Search for the cell housing the specified text and yield its [x, y] center coordinate. 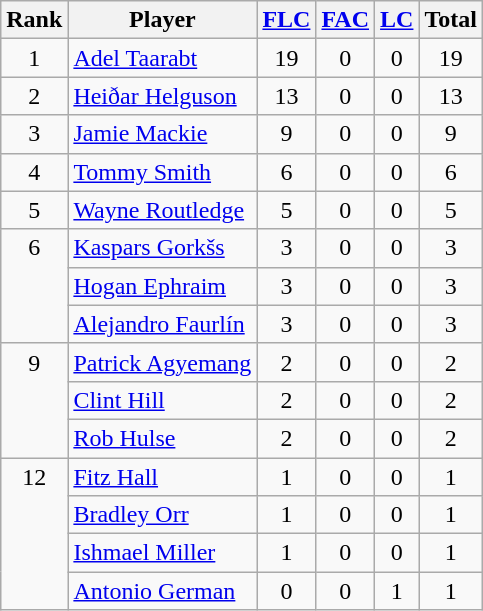
Patrick Agyemang [162, 362]
Alejandro Faurlín [162, 324]
Clint Hill [162, 400]
FAC [346, 20]
Bradley Orr [162, 515]
Heiðar Helguson [162, 96]
Fitz Hall [162, 477]
Hogan Ephraim [162, 286]
Rank [34, 20]
Player [162, 20]
Tommy Smith [162, 172]
12 [34, 534]
Rob Hulse [162, 438]
LC [397, 20]
Wayne Routledge [162, 210]
FLC [286, 20]
Jamie Mackie [162, 134]
Kaspars Gorkšs [162, 248]
Ishmael Miller [162, 553]
Antonio German [162, 591]
Total [451, 20]
Adel Taarabt [162, 58]
4 [34, 172]
